Identify which cell holds the provided text, then report its [X, Y] central coordinate. 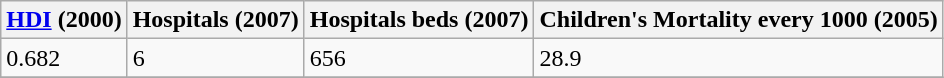
28.9 [738, 58]
6 [216, 58]
HDI (2000) [64, 20]
Hospitals beds (2007) [419, 20]
656 [419, 58]
0.682 [64, 58]
Children's Mortality every 1000 (2005) [738, 20]
Hospitals (2007) [216, 20]
